Search for the cell housing the specified text and yield its [X, Y] center coordinate. 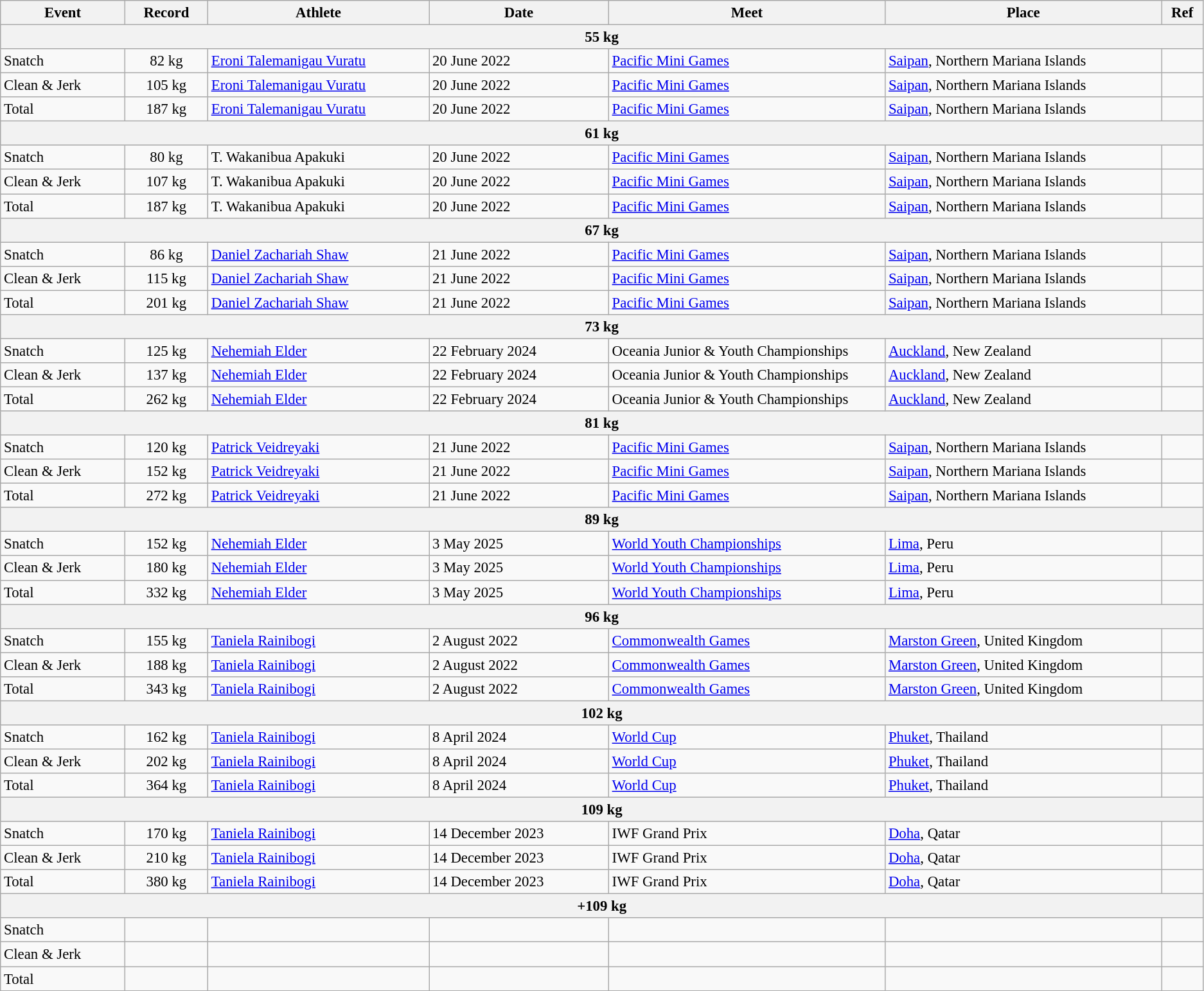
210 kg [166, 858]
170 kg [166, 834]
Event [63, 13]
109 kg [602, 810]
137 kg [166, 375]
155 kg [166, 640]
102 kg [602, 713]
Place [1023, 13]
364 kg [166, 785]
81 kg [602, 423]
115 kg [166, 278]
380 kg [166, 882]
272 kg [166, 496]
Meet [747, 13]
Date [519, 13]
82 kg [166, 61]
Ref [1182, 13]
80 kg [166, 157]
343 kg [166, 689]
89 kg [602, 520]
332 kg [166, 592]
125 kg [166, 351]
201 kg [166, 303]
120 kg [166, 448]
55 kg [602, 37]
107 kg [166, 182]
162 kg [166, 737]
188 kg [166, 665]
86 kg [166, 254]
Record [166, 13]
180 kg [166, 568]
105 kg [166, 85]
61 kg [602, 134]
+109 kg [602, 906]
202 kg [166, 761]
67 kg [602, 230]
96 kg [602, 617]
262 kg [166, 399]
Athlete [318, 13]
73 kg [602, 327]
